Determine the [X, Y] coordinate at the center of the cell enclosing the given text.  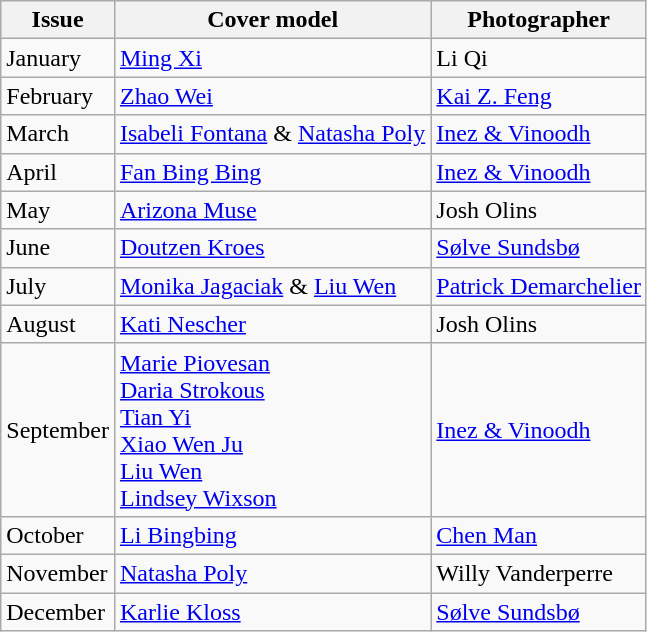
April [58, 172]
July [58, 286]
March [58, 134]
Willy Vanderperre [539, 573]
Li Qi [539, 58]
Photographer [539, 20]
February [58, 96]
Chen Man [539, 535]
Fan Bing Bing [272, 172]
June [58, 248]
Karlie Kloss [272, 611]
September [58, 430]
Isabeli Fontana & Natasha Poly [272, 134]
August [58, 324]
Ming Xi [272, 58]
November [58, 573]
Kai Z. Feng [539, 96]
Marie PiovesanDaria StrokousTian YiXiao Wen JuLiu WenLindsey Wixson [272, 430]
Cover model [272, 20]
Monika Jagaciak & Liu Wen [272, 286]
Li Bingbing [272, 535]
Doutzen Kroes [272, 248]
May [58, 210]
January [58, 58]
December [58, 611]
Arizona Muse [272, 210]
Patrick Demarchelier [539, 286]
October [58, 535]
Natasha Poly [272, 573]
Kati Nescher [272, 324]
Zhao Wei [272, 96]
Issue [58, 20]
